Detect which cell encompasses the target text, then output its (x, y) center coordinate. 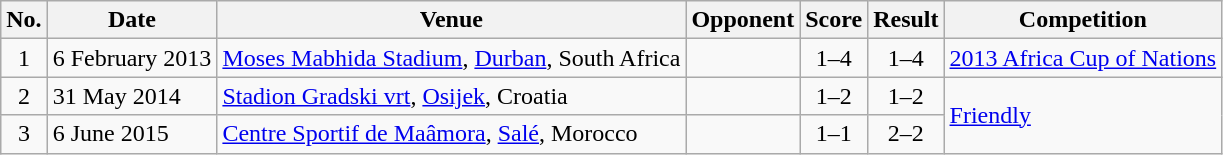
Centre Sportif de Maâmora, Salé, Morocco (452, 134)
Stadion Gradski vrt, Osijek, Croatia (452, 96)
2–2 (906, 134)
1 (24, 58)
6 February 2013 (132, 58)
Friendly (1083, 115)
6 June 2015 (132, 134)
Venue (452, 20)
3 (24, 134)
Moses Mabhida Stadium, Durban, South Africa (452, 58)
31 May 2014 (132, 96)
Score (834, 20)
2013 Africa Cup of Nations (1083, 58)
Competition (1083, 20)
Date (132, 20)
Opponent (743, 20)
1–1 (834, 134)
2 (24, 96)
No. (24, 20)
Result (906, 20)
